Find where the given text appears and provide that cell's center as (x, y) coordinate. 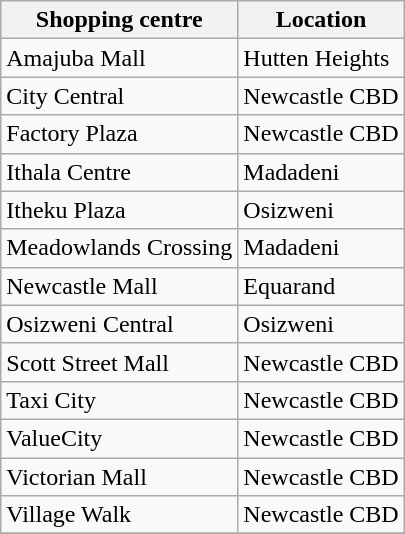
Location (321, 20)
ValueCity (120, 438)
Shopping centre (120, 20)
Scott Street Mall (120, 362)
Itheku Plaza (120, 210)
Hutten Heights (321, 58)
City Central (120, 96)
Meadowlands Crossing (120, 248)
Victorian Mall (120, 477)
Equarand (321, 286)
Taxi City (120, 400)
Village Walk (120, 515)
Newcastle Mall (120, 286)
Osizweni Central (120, 324)
Amajuba Mall (120, 58)
Ithala Centre (120, 172)
Factory Plaza (120, 134)
